Determine the [X, Y] coordinate at the center of the cell enclosing the given text.  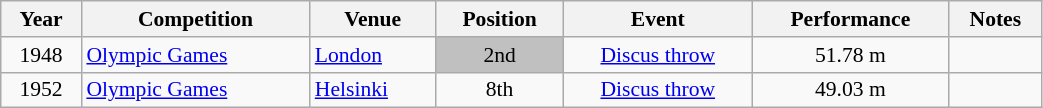
Event [658, 19]
Year [42, 19]
51.78 m [850, 55]
1952 [42, 90]
Competition [195, 19]
Notes [996, 19]
Venue [373, 19]
1948 [42, 55]
Performance [850, 19]
Position [500, 19]
8th [500, 90]
Helsinki [373, 90]
49.03 m [850, 90]
2nd [500, 55]
London [373, 55]
